Find where the given text appears and provide that cell's center as (X, Y) coordinate. 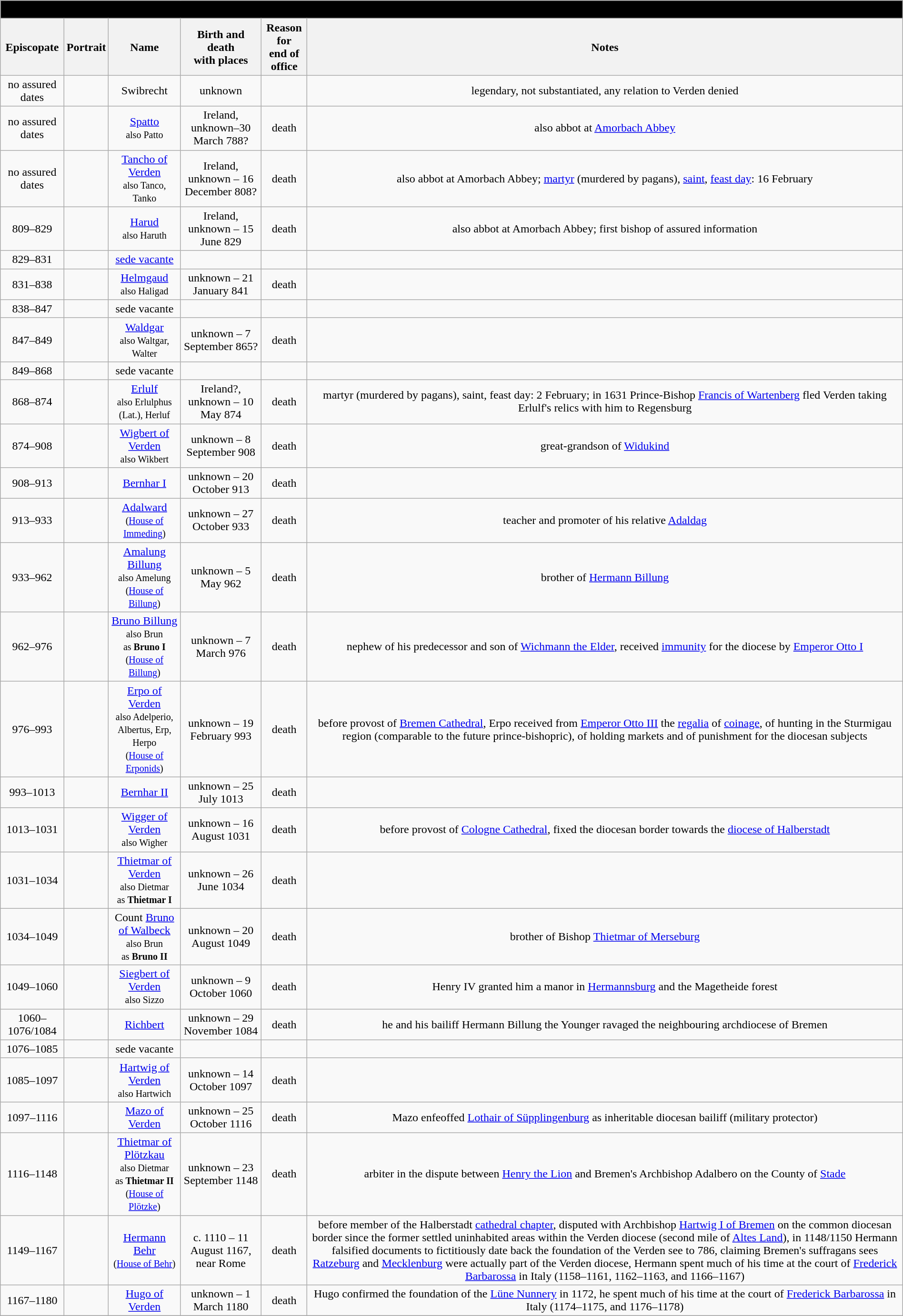
Mazo enfeoffed Lothair of Süpplingenburg as inheritable diocesan bailiff (military protector) (605, 1117)
908–913 (32, 483)
Tancho of Verdenalso Tanco, Tanko (145, 178)
Harud also Haruth (145, 229)
847–849 (32, 340)
Bruno Billungalso Brunas Bruno I(House of Billung) (145, 647)
Henry IV granted him a manor in Hermannsburg and the Magetheide forest (605, 987)
unknown – 20 August 1049 (221, 936)
Hartwig of Verdenalso Hartwich (145, 1080)
Erpo of Verdenalso Adelperio, Albertus, Erp, Herpo(House of Erponids) (145, 729)
1049–1060 (32, 987)
1013–1031 (32, 830)
Amalung Billungalso Amelung(House of Billung) (145, 577)
brother of Hermann Billung (605, 577)
Count Bruno of Walbeckalso Brunas Bruno II (145, 936)
Bernhar II (145, 793)
arbiter in the dispute between Henry the Lion and Bremen's Archbishop Adalbero on the County of Stade (605, 1174)
teacher and promoter of his relative Adaldag (605, 521)
Wigbert of Verdenalso Wikbert (145, 446)
Episcopate (32, 47)
1097–1116 (32, 1117)
unknown (221, 90)
1060–1076/1084 (32, 1024)
1076–1085 (32, 1049)
unknown – 27 October 933 (221, 521)
Mazo of Verden (145, 1117)
also abbot at Amorbach Abbey; martyr (murdered by pagans), saint, feast day: 16 February (605, 178)
unknown – 29 November 1084 (221, 1024)
unknown – 5 May 962 (221, 577)
Birth and deathwith places (221, 47)
Hugo of Verden (145, 1300)
Ireland, unknown–30 March 788? (221, 128)
unknown – 23 September 1148 (221, 1174)
Ireland?, unknown – 10 May 874 (221, 402)
1167–1180 (32, 1300)
Bernhar I (145, 483)
unknown – 7 March 976 (221, 647)
838–847 (32, 309)
unknown – 25 October 1116 (221, 1117)
Waldgaralso Waltgar, Walter (145, 340)
unknown – 21 January 841 (221, 284)
913–933 (32, 521)
1034–1049 (32, 936)
1085–1097 (32, 1080)
also abbot at Amorbach Abbey; first bishop of assured information (605, 229)
Richbert (145, 1024)
849–868 (32, 371)
unknown – 20 October 913 (221, 483)
829–831 (32, 260)
874–908 (32, 446)
legendary, not substantiated, any relation to Verden denied (605, 90)
c. 1110 – 11 August 1167, near Rome (221, 1250)
Spattoalso Patto (145, 128)
unknown – 9 October 1060 (221, 987)
976–993 (32, 729)
unknown – 26 June 1034 (221, 880)
Roman Catholic Bishops of Verden till 1180 (451, 10)
1149–1167 (32, 1250)
Name (145, 47)
before provost of Cologne Cathedral, fixed the diocesan border towards the diocese of Halberstadt (605, 830)
nephew of his predecessor and son of Wichmann the Elder, received immunity for the diocese by Emperor Otto I (605, 647)
brother of Bishop Thietmar of Merseburg (605, 936)
Ireland, unknown – 16 December 808? (221, 178)
831–838 (32, 284)
809–829 (32, 229)
unknown – 8 September 908 (221, 446)
he and his bailiff Hermann Billung the Younger ravaged the neighbouring archdiocese of Bremen (605, 1024)
993–1013 (32, 793)
962–976 (32, 647)
Adalward (House of Immeding) (145, 521)
933–962 (32, 577)
Hermann Behr(House of Behr) (145, 1250)
unknown – 19 February 993 (221, 729)
unknown – 25 July 1013 (221, 793)
Siegbert of Verden also Sizzo (145, 987)
Thietmar of Plötzkaualso Dietmaras Thietmar II(House of Plötzke) (145, 1174)
unknown – 16 August 1031 (221, 830)
Ireland, unknown – 15 June 829 (221, 229)
Thietmar of Verden also Dietmaras Thietmar I (145, 880)
also abbot at Amorbach Abbey (605, 128)
Reason for end of office (284, 47)
Notes (605, 47)
Portrait (86, 47)
Swibrecht (145, 90)
unknown – 14 October 1097 (221, 1080)
1031–1034 (32, 880)
unknown – 1 March 1180 (221, 1300)
Helmgaud also Haligad (145, 284)
Wigger of Verdenalso Wigher (145, 830)
Erlulfalso Erlulphus (Lat.), Herluf (145, 402)
868–874 (32, 402)
great-grandson of Widukind (605, 446)
unknown – 7 September 865? (221, 340)
1116–1148 (32, 1174)
